Determine the [x, y] coordinate at the center of the cell enclosing the given text.  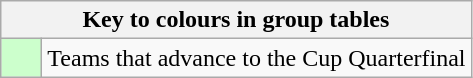
Key to colours in group tables [236, 20]
Teams that advance to the Cup Quarterfinal [256, 58]
